Search for the cell housing the specified text and yield its [x, y] center coordinate. 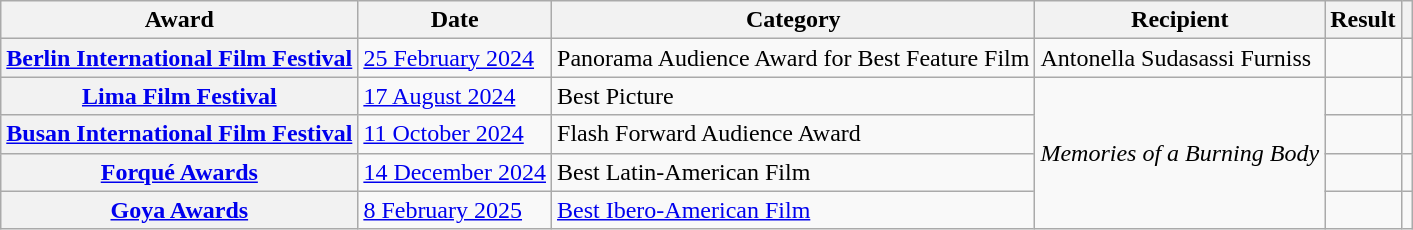
11 October 2024 [455, 134]
Berlin International Film Festival [180, 58]
Antonella Sudasassi Furniss [1180, 58]
Recipient [1180, 20]
Lima Film Festival [180, 96]
Memories of a Burning Body [1180, 153]
Category [794, 20]
Panorama Audience Award for Best Feature Film [794, 58]
8 February 2025 [455, 210]
Best Ibero-American Film [794, 210]
Best Latin-American Film [794, 172]
Flash Forward Audience Award [794, 134]
Busan International Film Festival [180, 134]
Award [180, 20]
Date [455, 20]
Goya Awards [180, 210]
17 August 2024 [455, 96]
Best Picture [794, 96]
14 December 2024 [455, 172]
Forqué Awards [180, 172]
Result [1363, 20]
25 February 2024 [455, 58]
